Identify which cell holds the provided text, then report its (X, Y) central coordinate. 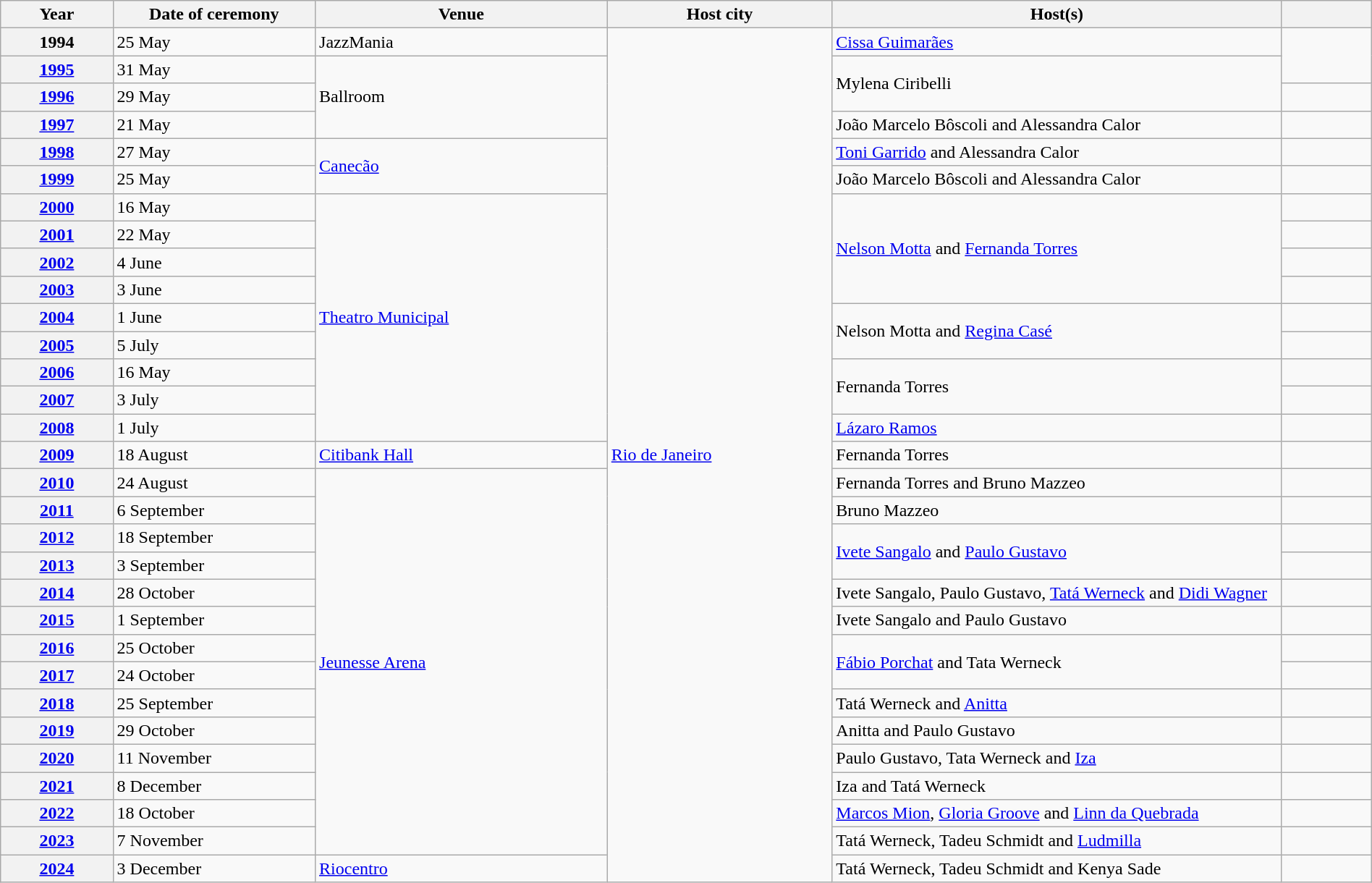
2014 (56, 593)
2016 (56, 648)
Year (56, 14)
Marcos Mion, Gloria Groove and Linn da Quebrada (1056, 814)
2007 (56, 400)
28 October (214, 593)
25 September (214, 703)
Date of ceremony (214, 14)
1 June (214, 317)
Nelson Motta and Fernanda Torres (1056, 248)
2003 (56, 290)
18 October (214, 814)
2002 (56, 262)
Riocentro (462, 869)
2005 (56, 345)
2012 (56, 538)
Paulo Gustavo, Tata Werneck and Iza (1056, 758)
6 September (214, 510)
Tatá Werneck and Anitta (1056, 703)
2004 (56, 317)
2019 (56, 730)
1 September (214, 620)
Mylena Ciribelli (1056, 83)
2000 (56, 207)
Fábio Porchat and Tata Werneck (1056, 662)
3 December (214, 869)
1996 (56, 97)
Theatro Municipal (462, 317)
Jeunesse Arena (462, 662)
Toni Garrido and Alessandra Calor (1056, 152)
2008 (56, 428)
24 October (214, 675)
2013 (56, 565)
2006 (56, 373)
2015 (56, 620)
1 July (214, 428)
2009 (56, 455)
Anitta and Paulo Gustavo (1056, 730)
Ivete Sangalo, Paulo Gustavo, Tatá Werneck and Didi Wagner (1056, 593)
24 August (214, 483)
29 October (214, 730)
3 July (214, 400)
Bruno Mazzeo (1056, 510)
22 May (214, 235)
2023 (56, 841)
2011 (56, 510)
Tatá Werneck, Tadeu Schmidt and Ludmilla (1056, 841)
Iza and Tatá Werneck (1056, 785)
18 August (214, 455)
2020 (56, 758)
Venue (462, 14)
2001 (56, 235)
Fernanda Torres and Bruno Mazzeo (1056, 483)
Citibank Hall (462, 455)
Ballroom (462, 97)
2024 (56, 869)
1997 (56, 124)
2021 (56, 785)
1994 (56, 42)
3 June (214, 290)
27 May (214, 152)
2010 (56, 483)
4 June (214, 262)
Lázaro Ramos (1056, 428)
2018 (56, 703)
2017 (56, 675)
1998 (56, 152)
11 November (214, 758)
29 May (214, 97)
Tatá Werneck, Tadeu Schmidt and Kenya Sade (1056, 869)
25 October (214, 648)
Rio de Janeiro (719, 455)
Host city (719, 14)
1999 (56, 179)
Host(s) (1056, 14)
5 July (214, 345)
3 September (214, 565)
Nelson Motta and Regina Casé (1056, 331)
18 September (214, 538)
31 May (214, 69)
7 November (214, 841)
Cissa Guimarães (1056, 42)
Canecão (462, 166)
JazzMania (462, 42)
1995 (56, 69)
21 May (214, 124)
8 December (214, 785)
2022 (56, 814)
